Scan for the cell matching the given text and deliver its (x, y) coordinate at center. 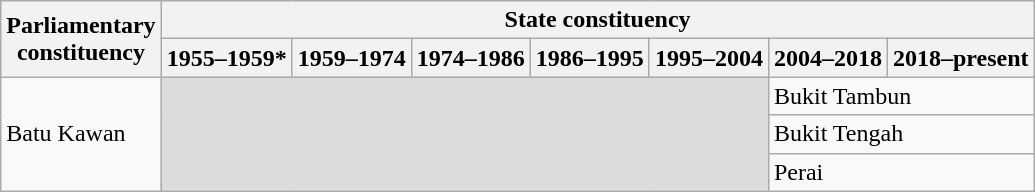
2004–2018 (828, 58)
1986–1995 (590, 58)
Perai (901, 172)
Bukit Tengah (901, 134)
1995–2004 (708, 58)
State constituency (598, 20)
Parliamentaryconstituency (81, 39)
Bukit Tambun (901, 96)
1955–1959* (226, 58)
2018–present (960, 58)
Batu Kawan (81, 134)
1959–1974 (352, 58)
1974–1986 (470, 58)
